Pinpoint the cell where the given text exists, returning its (x, y) midpoint coordinate. 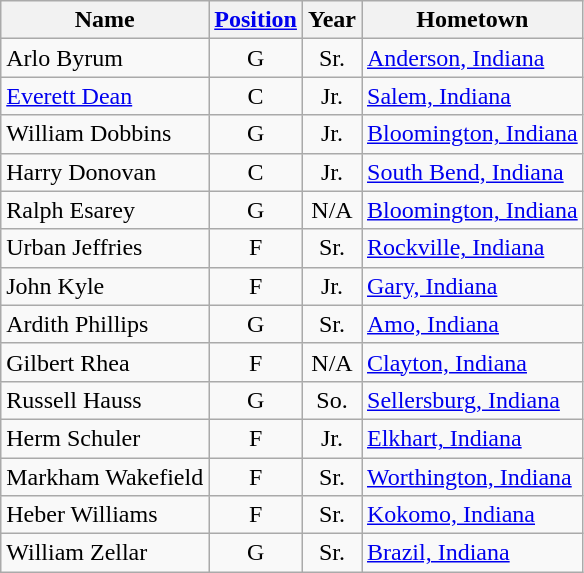
Russell Hauss (105, 400)
William Dobbins (105, 134)
Position (256, 20)
Ralph Esarey (105, 210)
Anderson, Indiana (473, 58)
Harry Donovan (105, 172)
Name (105, 20)
Year (332, 20)
Amo, Indiana (473, 324)
Arlo Byrum (105, 58)
Gary, Indiana (473, 286)
Heber Williams (105, 515)
William Zellar (105, 553)
So. (332, 400)
Herm Schuler (105, 438)
Ardith Phillips (105, 324)
Kokomo, Indiana (473, 515)
Brazil, Indiana (473, 553)
John Kyle (105, 286)
South Bend, Indiana (473, 172)
Gilbert Rhea (105, 362)
Hometown (473, 20)
Elkhart, Indiana (473, 438)
Sellersburg, Indiana (473, 400)
Rockville, Indiana (473, 248)
Markham Wakefield (105, 477)
Urban Jeffries (105, 248)
Salem, Indiana (473, 96)
Clayton, Indiana (473, 362)
Worthington, Indiana (473, 477)
Everett Dean (105, 96)
